Locate the cell with the specified text and output its [X, Y] center coordinate. 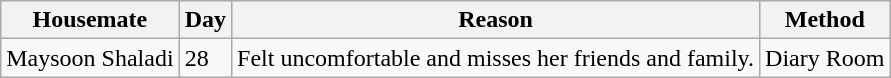
28 [205, 58]
Day [205, 20]
Maysoon Shaladi [90, 58]
Diary Room [825, 58]
Reason [496, 20]
Method [825, 20]
Housemate [90, 20]
Felt uncomfortable and misses her friends and family. [496, 58]
